Output the [x, y] coordinate of the center of the cell containing the given text.  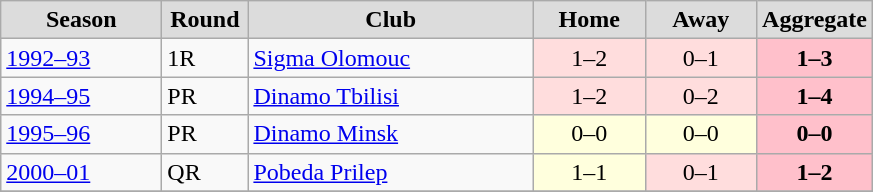
Season [82, 20]
Away [701, 20]
Dinamo Tbilisi [391, 96]
Aggregate [815, 20]
Sigma Olomouc [391, 58]
1992–93 [82, 58]
Club [391, 20]
1R [205, 58]
1995–96 [82, 134]
Round [205, 20]
0–2 [701, 96]
1–4 [815, 96]
2000–01 [82, 172]
Dinamo Minsk [391, 134]
QR [205, 172]
Home [589, 20]
1–1 [589, 172]
1994–95 [82, 96]
Pobeda Prilep [391, 172]
1–3 [815, 58]
